Scan for the cell matching the given text and deliver its (x, y) coordinate at center. 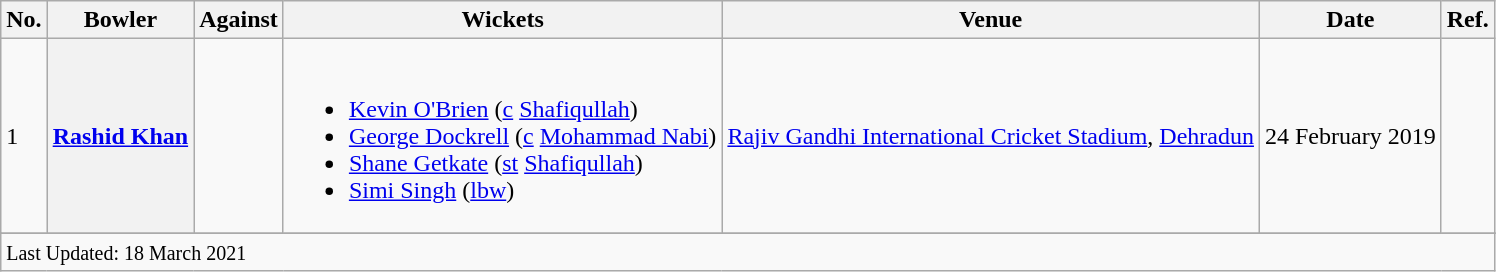
Last Updated: 18 March 2021 (748, 252)
Wickets (502, 20)
Rashid Khan (120, 136)
Bowler (120, 20)
Kevin O'Brien (c Shafiqullah)George Dockrell (c Mohammad Nabi)Shane Getkate (st Shafiqullah)Simi Singh (lbw) (502, 136)
Venue (991, 20)
Against (239, 20)
Ref. (1468, 20)
24 February 2019 (1350, 136)
1 (24, 136)
No. (24, 20)
Date (1350, 20)
Rajiv Gandhi International Cricket Stadium, Dehradun (991, 136)
